Output the (X, Y) coordinate of the center of the cell containing the given text.  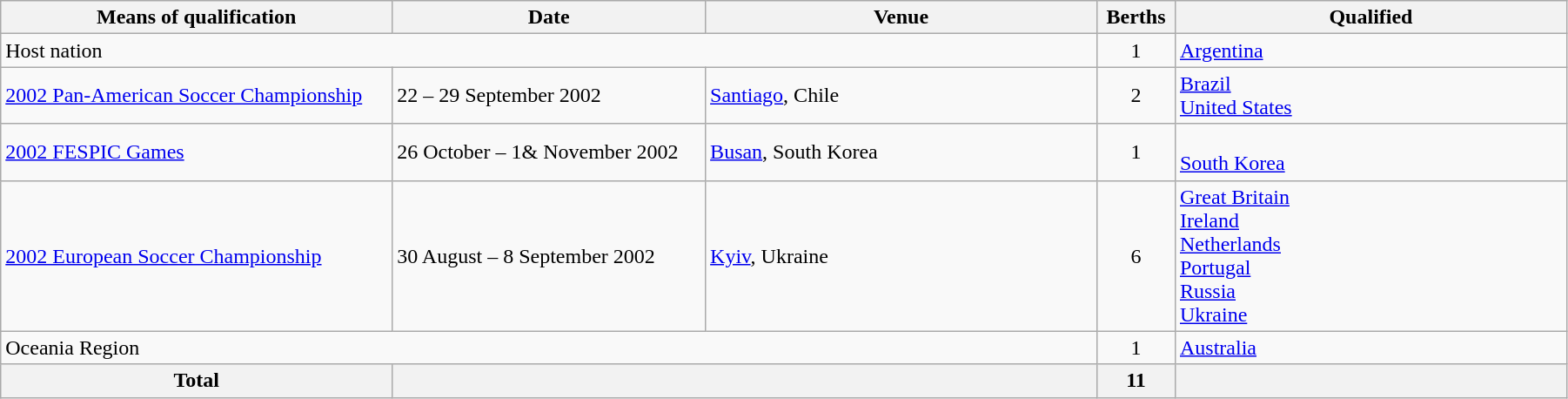
26 October – 1& November 2002 (549, 152)
Brazil United States (1370, 96)
Date (549, 17)
Argentina (1370, 51)
Kyiv, Ukraine (901, 256)
Busan, South Korea (901, 152)
Venue (901, 17)
Host nation (549, 51)
2002 Pan-American Soccer Championship (197, 96)
Total (197, 381)
Great Britain Ireland Netherlands Portugal Russia Ukraine (1370, 256)
Berths (1136, 17)
Means of qualification (197, 17)
2002 European Soccer Championship (197, 256)
11 (1136, 381)
6 (1136, 256)
South Korea (1370, 152)
Santiago, Chile (901, 96)
Qualified (1370, 17)
2 (1136, 96)
Australia (1370, 348)
2002 FESPIC Games (197, 152)
22 – 29 September 2002 (549, 96)
Oceania Region (549, 348)
30 August – 8 September 2002 (549, 256)
